Extract the (X, Y) coordinate from the center of the cell holding the provided text.  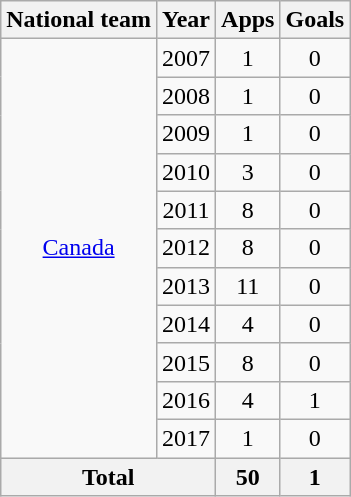
2008 (186, 96)
50 (248, 477)
2010 (186, 172)
2013 (186, 286)
Apps (248, 20)
2007 (186, 58)
National team (79, 20)
2017 (186, 438)
2011 (186, 210)
2012 (186, 248)
2015 (186, 362)
Total (108, 477)
2016 (186, 400)
11 (248, 286)
Year (186, 20)
2009 (186, 134)
3 (248, 172)
Goals (315, 20)
2014 (186, 324)
Canada (79, 248)
